Pinpoint the cell where the given text exists, returning its [x, y] midpoint coordinate. 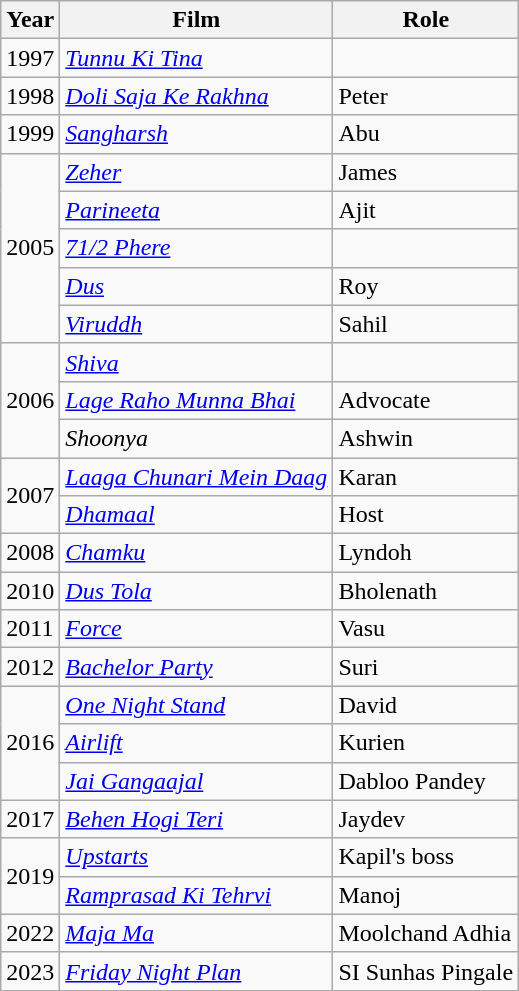
Kurien [426, 743]
Suri [426, 667]
Zeher [196, 172]
Ashwin [426, 438]
2019 [30, 876]
Dabloo Pandey [426, 781]
Moolchand Adhia [426, 933]
Ramprasad Ki Tehrvi [196, 895]
Sahil [426, 324]
Bholenath [426, 591]
Behen Hogi Teri [196, 819]
Dus Tola [196, 591]
Sangharsh [196, 134]
Role [426, 20]
2011 [30, 629]
71/2 Phere [196, 248]
Kapil's boss [426, 857]
2010 [30, 591]
Maja Ma [196, 933]
Doli Saja Ke Rakhna [196, 96]
Roy [426, 286]
Host [426, 515]
Friday Night Plan [196, 971]
Shoonya [196, 438]
Year [30, 20]
Laaga Chunari Mein Daag [196, 477]
2016 [30, 743]
2017 [30, 819]
2012 [30, 667]
Dus [196, 286]
Parineeta [196, 210]
1998 [30, 96]
2005 [30, 248]
Viruddh [196, 324]
1999 [30, 134]
Bachelor Party [196, 667]
SI Sunhas Pingale [426, 971]
Lage Raho Munna Bhai [196, 400]
Shiva [196, 362]
2008 [30, 553]
Vasu [426, 629]
Dhamaal [196, 515]
One Night Stand [196, 705]
Abu [426, 134]
Ajit [426, 210]
Karan [426, 477]
Airlift [196, 743]
David [426, 705]
Chamku [196, 553]
James [426, 172]
Film [196, 20]
Manoj [426, 895]
Tunnu Ki Tina [196, 58]
2023 [30, 971]
2022 [30, 933]
Jai Gangaajal [196, 781]
Jaydev [426, 819]
Peter [426, 96]
2006 [30, 400]
Lyndoh [426, 553]
1997 [30, 58]
Force [196, 629]
Advocate [426, 400]
2007 [30, 496]
Upstarts [196, 857]
